Extract the (X, Y) coordinate from the center of the cell holding the provided text.  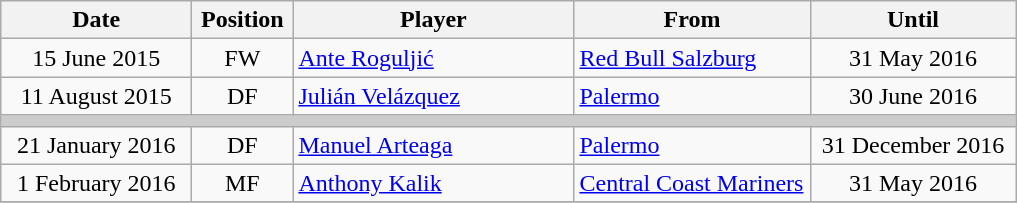
30 June 2016 (913, 96)
MF (242, 183)
Central Coast Mariners (692, 183)
Until (913, 20)
Julián Velázquez (434, 96)
Ante Roguljić (434, 58)
FW (242, 58)
1 February 2016 (96, 183)
Red Bull Salzburg (692, 58)
Position (242, 20)
Anthony Kalik (434, 183)
15 June 2015 (96, 58)
31 December 2016 (913, 145)
21 January 2016 (96, 145)
From (692, 20)
Manuel Arteaga (434, 145)
Player (434, 20)
11 August 2015 (96, 96)
Date (96, 20)
